For the text-containing cell, return its midpoint in [X, Y] coordinate format. 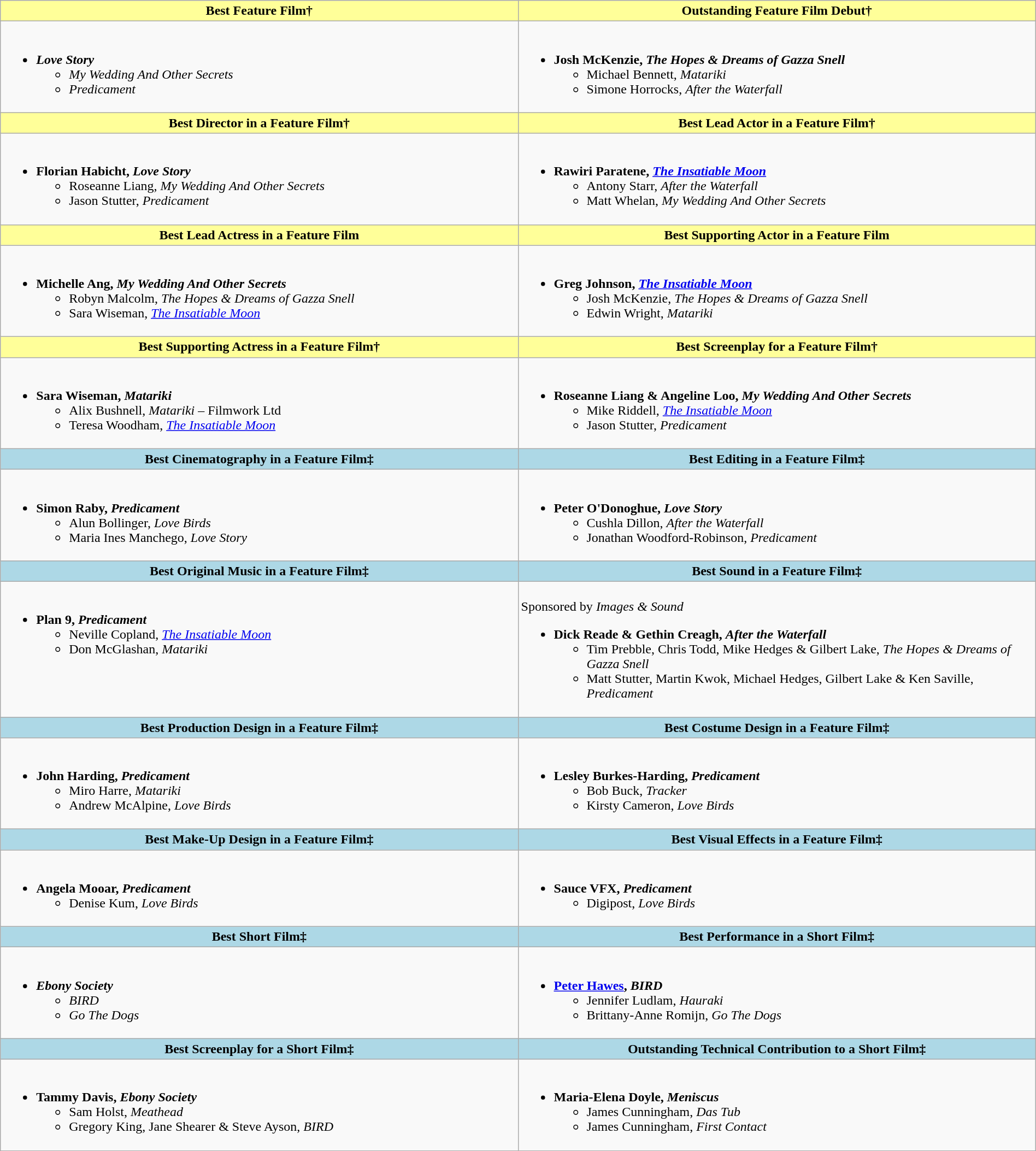
Best Screenplay for a Short Film‡ [259, 1049]
Best Performance in a Short Film‡ [777, 937]
Rawiri Paratene, The Insatiable Moon Antony Starr, After the WaterfallMatt Whelan, My Wedding And Other Secrets [777, 179]
Ebony Society BIRDGo The Dogs [259, 993]
Best Feature Film† [259, 11]
Greg Johnson, The Insatiable Moon Josh McKenzie, The Hopes & Dreams of Gazza SnellEdwin Wright, Matariki [777, 291]
Best Sound in a Feature Film‡ [777, 571]
Florian Habicht, Love Story Roseanne Liang, My Wedding And Other SecretsJason Stutter, Predicament [259, 179]
Plan 9, Predicament Neville Copland, The Insatiable MoonDon McGlashan, Matariki [259, 649]
Simon Raby, Predicament Alun Bollinger, Love BirdsMaria Ines Manchego, Love Story [259, 515]
Best Make-Up Design in a Feature Film‡ [259, 840]
Best Supporting Actress in a Feature Film† [259, 347]
Outstanding Feature Film Debut† [777, 11]
Best Visual Effects in a Feature Film‡ [777, 840]
John Harding, Predicament Miro Harre, MatarikiAndrew McAlpine, Love Birds [259, 783]
Roseanne Liang & Angeline Loo, My Wedding And Other Secrets Mike Riddell, The Insatiable MoonJason Stutter, Predicament [777, 403]
Sara Wiseman, Matariki Alix Bushnell, Matariki – Filmwork LtdTeresa Woodham, The Insatiable Moon [259, 403]
Peter O'Donoghue, Love Story Cushla Dillon, After the WaterfallJonathan Woodford-Robinson, Predicament [777, 515]
Best Lead Actress in a Feature Film [259, 235]
Sauce VFX, Predicament Digipost, Love Birds [777, 888]
Outstanding Technical Contribution to a Short Film‡ [777, 1049]
Peter Hawes, BIRD Jennifer Ludlam, HaurakiBrittany-Anne Romijn, Go The Dogs [777, 993]
Angela Mooar, Predicament Denise Kum, Love Birds [259, 888]
Maria-Elena Doyle, Meniscus James Cunningham, Das TubJames Cunningham, First Contact [777, 1105]
Best Screenplay for a Feature Film† [777, 347]
Best Lead Actor in a Feature Film† [777, 123]
Love Story My Wedding And Other SecretsPredicament [259, 67]
Best Cinematography in a Feature Film‡ [259, 459]
Michelle Ang, My Wedding And Other Secrets Robyn Malcolm, The Hopes & Dreams of Gazza SnellSara Wiseman, The Insatiable Moon [259, 291]
Lesley Burkes-Harding, Predicament Bob Buck, TrackerKirsty Cameron, Love Birds [777, 783]
Best Editing in a Feature Film‡ [777, 459]
Tammy Davis, Ebony Society Sam Holst, MeatheadGregory King, Jane Shearer & Steve Ayson, BIRD [259, 1105]
Best Costume Design in a Feature Film‡ [777, 727]
Josh McKenzie, The Hopes & Dreams of Gazza Snell Michael Bennett, MatarikiSimone Horrocks, After the Waterfall [777, 67]
Best Supporting Actor in a Feature Film [777, 235]
Best Short Film‡ [259, 937]
Best Original Music in a Feature Film‡ [259, 571]
Best Director in a Feature Film† [259, 123]
Best Production Design in a Feature Film‡ [259, 727]
